For the text-containing cell, return its midpoint in (X, Y) coordinate format. 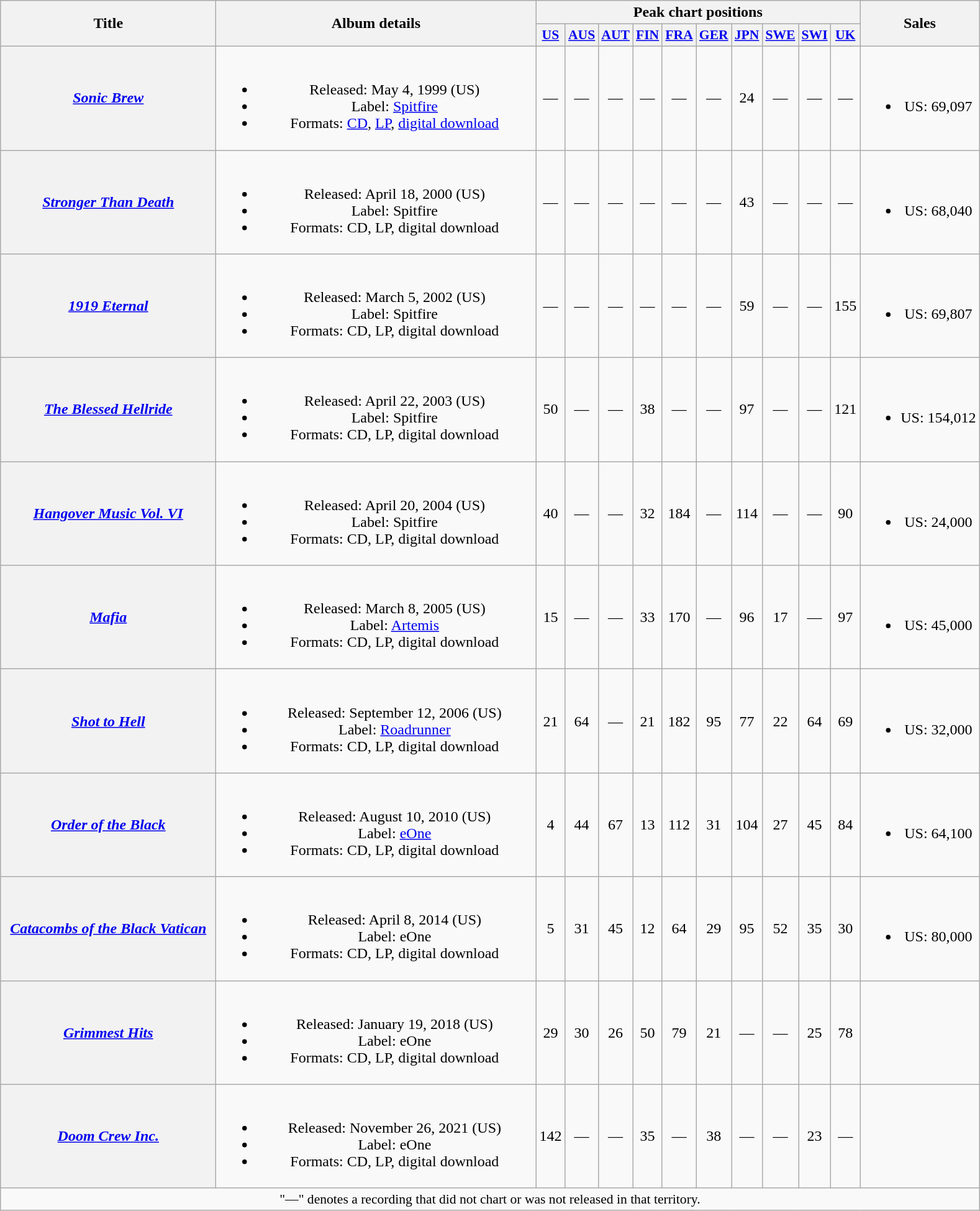
US: 80,000 (920, 928)
26 (615, 1033)
Stronger Than Death (108, 203)
52 (780, 928)
Hangover Music Vol. VI (108, 513)
UK (846, 35)
104 (747, 825)
US: 154,012 (920, 410)
Catacombs of the Black Vatican (108, 928)
AUT (615, 35)
15 (550, 618)
67 (615, 825)
GER (714, 35)
69 (846, 721)
121 (846, 410)
US (550, 35)
US: 45,000 (920, 618)
Released: September 12, 2006 (US)Label: RoadrunnerFormats: CD, LP, digital download (376, 721)
Doom Crew Inc. (108, 1136)
77 (747, 721)
32 (647, 513)
US: 64,100 (920, 825)
Released: March 5, 2002 (US)Label: SpitfireFormats: CD, LP, digital download (376, 306)
Title (108, 24)
Mafia (108, 618)
59 (747, 306)
The Blessed Hellride (108, 410)
Released: April 8, 2014 (US)Label: eOneFormats: CD, LP, digital download (376, 928)
SWI (815, 35)
17 (780, 618)
1919 Eternal (108, 306)
155 (846, 306)
79 (679, 1033)
Released: March 8, 2005 (US)Label: ArtemisFormats: CD, LP, digital download (376, 618)
27 (780, 825)
Released: April 18, 2000 (US)Label: SpitfireFormats: CD, LP, digital download (376, 203)
US: 69,807 (920, 306)
114 (747, 513)
84 (846, 825)
Released: April 20, 2004 (US)Label: SpitfireFormats: CD, LP, digital download (376, 513)
Peak chart positions (698, 12)
FRA (679, 35)
Sales (920, 24)
90 (846, 513)
5 (550, 928)
SWE (780, 35)
170 (679, 618)
US: 24,000 (920, 513)
4 (550, 825)
Released: August 10, 2010 (US)Label: eOneFormats: CD, LP, digital download (376, 825)
78 (846, 1033)
40 (550, 513)
AUS (581, 35)
44 (581, 825)
US: 69,097 (920, 98)
12 (647, 928)
JPN (747, 35)
184 (679, 513)
Sonic Brew (108, 98)
43 (747, 203)
142 (550, 1136)
Released: January 19, 2018 (US)Label: eOneFormats: CD, LP, digital download (376, 1033)
182 (679, 721)
US: 68,040 (920, 203)
US: 32,000 (920, 721)
13 (647, 825)
Released: November 26, 2021 (US)Label: eOneFormats: CD, LP, digital download (376, 1136)
22 (780, 721)
24 (747, 98)
FIN (647, 35)
Shot to Hell (108, 721)
33 (647, 618)
Grimmest Hits (108, 1033)
96 (747, 618)
25 (815, 1033)
"—" denotes a recording that did not chart or was not released in that territory. (490, 1199)
Order of the Black (108, 825)
Released: April 22, 2003 (US)Label: SpitfireFormats: CD, LP, digital download (376, 410)
Album details (376, 24)
23 (815, 1136)
112 (679, 825)
Released: May 4, 1999 (US)Label: SpitfireFormats: CD, LP, digital download (376, 98)
